Locate the cell with the specified text and output its [x, y] center coordinate. 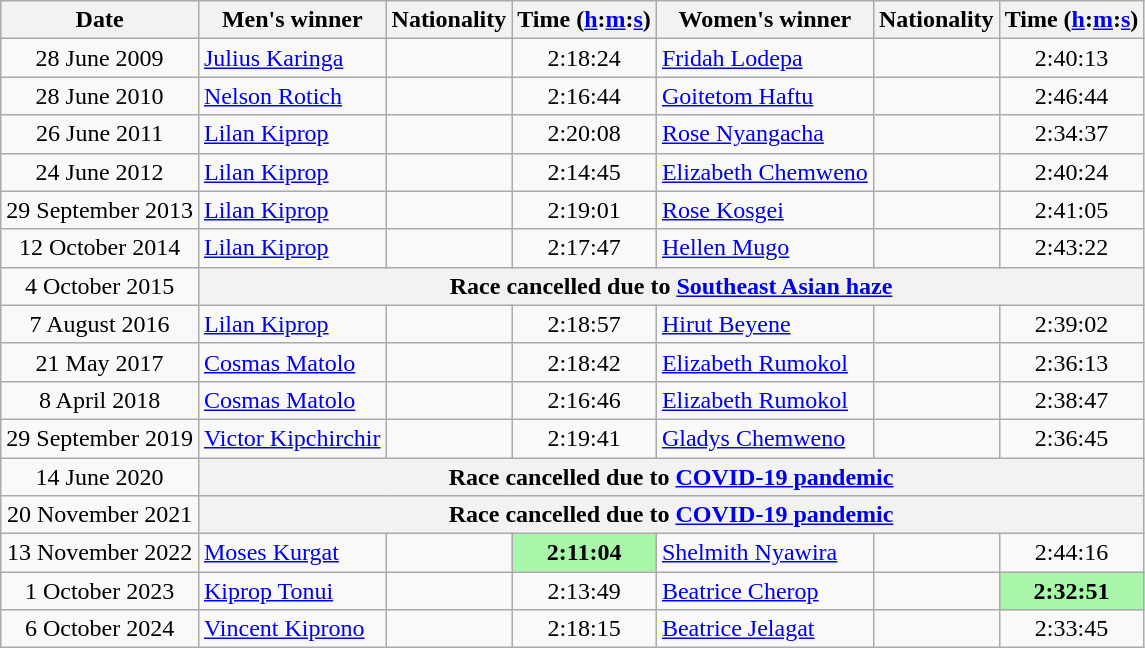
Julius Karinga [292, 58]
29 September 2019 [100, 438]
7 August 2016 [100, 324]
2:18:57 [584, 324]
28 June 2010 [100, 96]
2:39:02 [1072, 324]
29 September 2013 [100, 210]
20 November 2021 [100, 515]
2:32:51 [1072, 591]
Moses Kurgat [292, 553]
Fridah Lodepa [764, 58]
Rose Kosgei [764, 210]
2:40:13 [1072, 58]
Kiprop Tonui [292, 591]
13 November 2022 [100, 553]
2:16:44 [584, 96]
Hellen Mugo [764, 248]
28 June 2009 [100, 58]
Men's winner [292, 20]
2:16:46 [584, 400]
2:44:16 [1072, 553]
14 June 2020 [100, 477]
2:38:47 [1072, 400]
2:18:15 [584, 629]
Elizabeth Chemweno [764, 172]
2:36:13 [1072, 362]
Race cancelled due to Southeast Asian haze [670, 286]
4 October 2015 [100, 286]
6 October 2024 [100, 629]
Gladys Chemweno [764, 438]
Goitetom Haftu [764, 96]
Shelmith Nyawira [764, 553]
Beatrice Jelagat [764, 629]
12 October 2014 [100, 248]
2:20:08 [584, 134]
Vincent Kiprono [292, 629]
21 May 2017 [100, 362]
Women's winner [764, 20]
Beatrice Cherop [764, 591]
2:14:45 [584, 172]
2:46:44 [1072, 96]
2:18:42 [584, 362]
2:11:04 [584, 553]
2:19:01 [584, 210]
1 October 2023 [100, 591]
Nelson Rotich [292, 96]
Hirut Beyene [764, 324]
2:34:37 [1072, 134]
24 June 2012 [100, 172]
Date [100, 20]
Rose Nyangacha [764, 134]
2:17:47 [584, 248]
2:13:49 [584, 591]
2:40:24 [1072, 172]
Victor Kipchirchir [292, 438]
2:33:45 [1072, 629]
26 June 2011 [100, 134]
2:36:45 [1072, 438]
2:43:22 [1072, 248]
2:18:24 [584, 58]
8 April 2018 [100, 400]
2:41:05 [1072, 210]
2:19:41 [584, 438]
